Return the (X, Y) coordinate for the center point of the cell that contains the specified text.  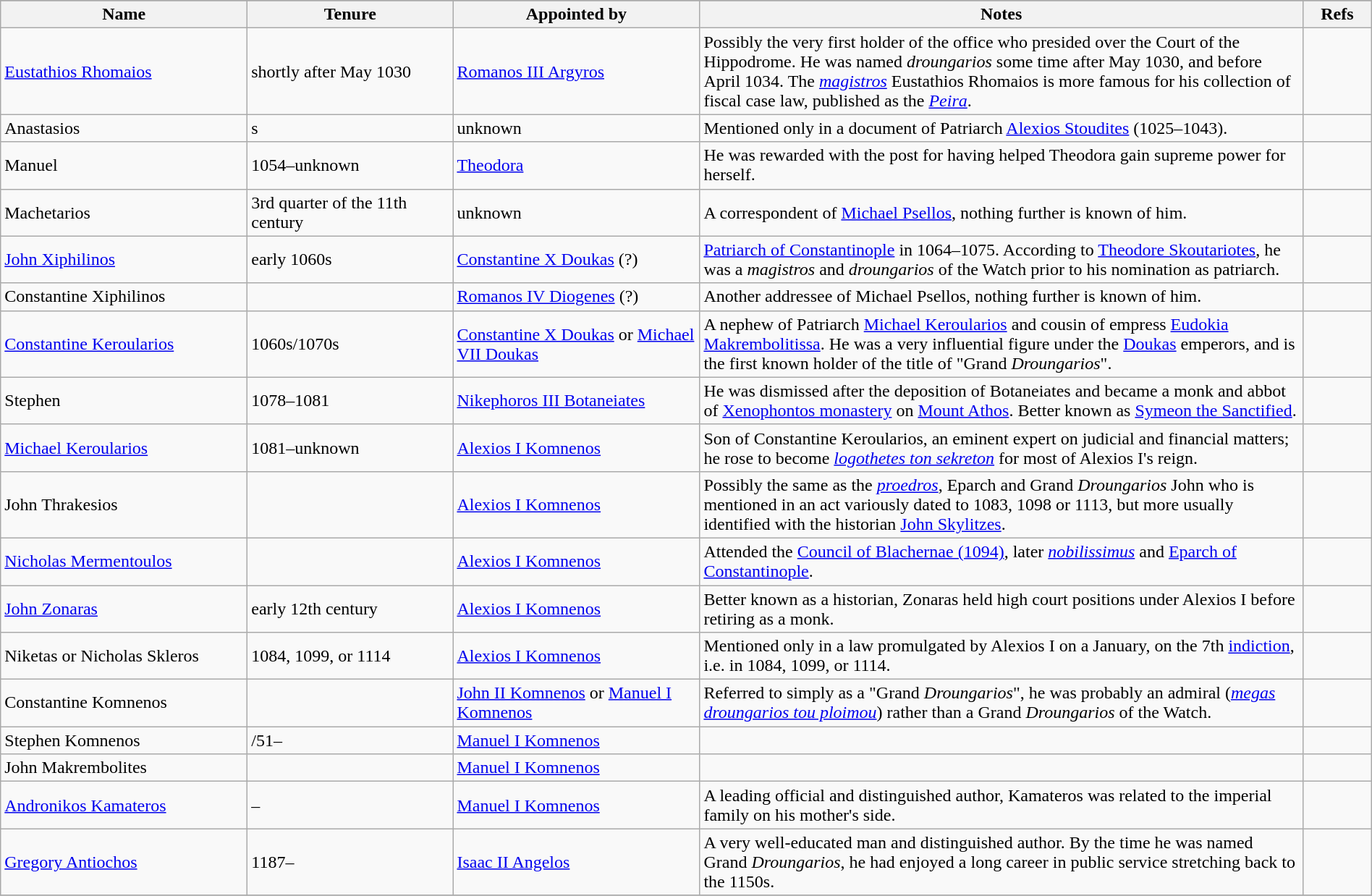
Nicholas Mermentoulos (124, 562)
early 1060s (350, 259)
Notes (1002, 14)
Constantine Komnenos (124, 703)
1084, 1099, or 1114 (350, 656)
Theodora (576, 165)
Isaac II Angelos (576, 862)
John Makrembolites (124, 768)
– (350, 805)
Romanos III Argyros (576, 71)
Constantine Xiphilinos (124, 297)
Attended the Council of Blachernae (1094), later nobilissimus and Eparch of Constantinople. (1002, 562)
Mentioned only in a law promulgated by Alexios I on a January, on the 7th indiction, i.e. in 1084, 1099, or 1114. (1002, 656)
Stephen (124, 401)
John II Komnenos or Manuel I Komnenos (576, 703)
/51– (350, 740)
Another addressee of Michael Psellos, nothing further is known of him. (1002, 297)
Constantine X Doukas or Michael VII Doukas (576, 344)
Nikephoros III Botaneiates (576, 401)
Mentioned only in a document of Patriarch Alexios Stoudites (1025–1043). (1002, 128)
Referred to simply as a "Grand Droungarios", he was probably an admiral (megas droungarios tou ploimou) rather than a Grand Droungarios of the Watch. (1002, 703)
3rd quarter of the 11th century (350, 213)
Better known as a historian, Zonaras held high court positions under Alexios I before retiring as a monk. (1002, 608)
1187– (350, 862)
Tenure (350, 14)
1078–1081 (350, 401)
1081–unknown (350, 447)
John Zonaras (124, 608)
shortly after May 1030 (350, 71)
Anastasios (124, 128)
Name (124, 14)
1060s/1070s (350, 344)
Niketas or Nicholas Skleros (124, 656)
Machetarios (124, 213)
John Xiphilinos (124, 259)
s (350, 128)
Eustathios Rhomaios (124, 71)
John Thrakesios (124, 504)
Constantine X Doukas (?) (576, 259)
Romanos IV Diogenes (?) (576, 297)
Constantine Keroularios (124, 344)
1054–unknown (350, 165)
Manuel (124, 165)
Stephen Komnenos (124, 740)
Refs (1337, 14)
He was rewarded with the post for having helped Theodora gain supreme power for herself. (1002, 165)
Andronikos Kamateros (124, 805)
A correspondent of Michael Psellos, nothing further is known of him. (1002, 213)
Michael Keroularios (124, 447)
early 12th century (350, 608)
Appointed by (576, 14)
A leading official and distinguished author, Kamateros was related to the imperial family on his mother's side. (1002, 805)
Gregory Antiochos (124, 862)
